Locate the cell with the specified text and output its (X, Y) center coordinate. 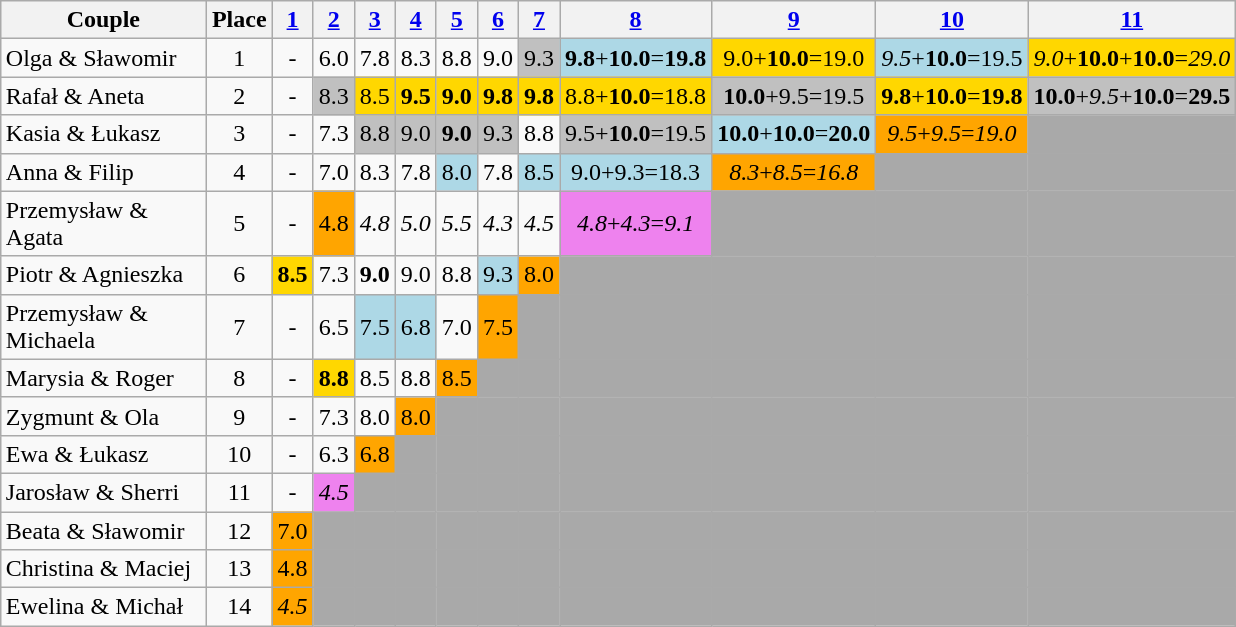
4.8+4.3=9.1 (636, 224)
9.0+10.0+10.0=29.0 (1132, 58)
Place (239, 20)
6.5 (334, 326)
Ewelina & Michał (103, 607)
9.0+9.3=18.3 (636, 172)
Przemysław & Agata (103, 224)
9.5+9.5=19.0 (952, 134)
10.0+10.0=20.0 (794, 134)
9.5 (416, 96)
Beata & Sławomir (103, 531)
Couple (103, 20)
12 (239, 531)
Christina & Maciej (103, 569)
Marysia & Roger (103, 378)
9.0+10.0=19.0 (794, 58)
10.0+9.5=19.5 (794, 96)
5.0 (416, 224)
4.3 (498, 224)
5.5 (456, 224)
13 (239, 569)
Kasia & Łukasz (103, 134)
Piotr & Agnieszka (103, 275)
Olga & Sławomir (103, 58)
8.3+8.5=16.8 (794, 172)
Ewa & Łukasz (103, 454)
Jarosław & Sherri (103, 492)
10.0+9.5+10.0=29.5 (1132, 96)
14 (239, 607)
8.8+10.0=18.8 (636, 96)
Zygmunt & Ola (103, 416)
6.3 (334, 454)
Przemysław & Michaela (103, 326)
Rafał & Aneta (103, 96)
Anna & Filip (103, 172)
6.0 (334, 58)
